Locate the cell with the specified text and output its [x, y] center coordinate. 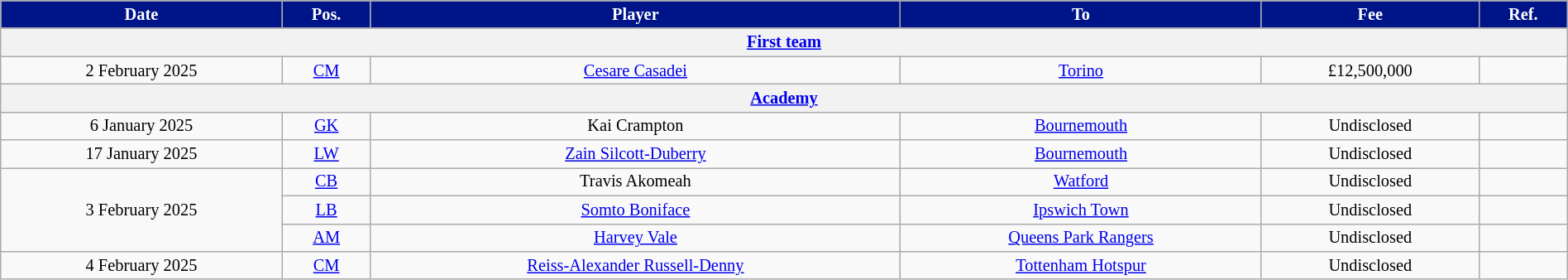
6 January 2025 [141, 126]
Cesare Casadei [635, 70]
£12,500,000 [1370, 70]
Ref. [1523, 14]
Watford [1081, 181]
Fee [1370, 14]
Torino [1081, 70]
Date [141, 14]
First team [784, 42]
To [1081, 14]
Pos. [326, 14]
Queens Park Rangers [1081, 238]
Ipswich Town [1081, 210]
GK [326, 126]
AM [326, 238]
Somto Boniface [635, 210]
Zain Silcott-Duberry [635, 154]
Travis Akomeah [635, 181]
3 February 2025 [141, 209]
Kai Crampton [635, 126]
LW [326, 154]
17 January 2025 [141, 154]
CB [326, 181]
4 February 2025 [141, 265]
Player [635, 14]
Harvey Vale [635, 238]
Reiss-Alexander Russell-Denny [635, 265]
LB [326, 210]
Academy [784, 98]
2 February 2025 [141, 70]
Tottenham Hotspur [1081, 265]
